Extract the [X, Y] coordinate from the center of the cell holding the provided text.  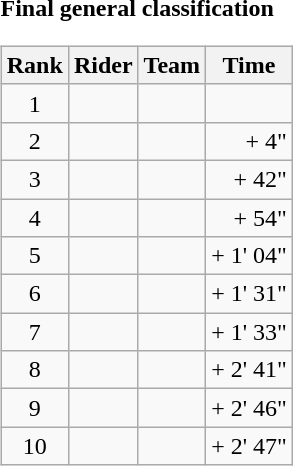
+ 2' 46" [250, 408]
4 [34, 217]
5 [34, 256]
6 [34, 294]
Time [250, 65]
10 [34, 446]
8 [34, 370]
Team [172, 65]
+ 2' 41" [250, 370]
+ 1' 04" [250, 256]
+ 4" [250, 141]
7 [34, 332]
3 [34, 179]
2 [34, 141]
Rider [103, 65]
+ 54" [250, 217]
9 [34, 408]
Rank [34, 65]
+ 1' 31" [250, 294]
+ 1' 33" [250, 332]
+ 42" [250, 179]
+ 2' 47" [250, 446]
1 [34, 103]
